Capture the cell that displays the provided text and extract its (X, Y) central coordinate. 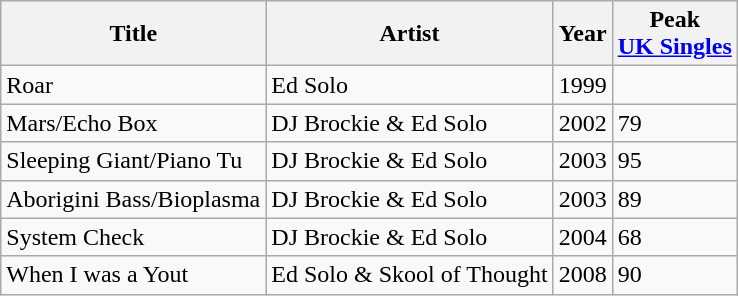
When I was a Yout (134, 275)
95 (674, 161)
Aborigini Bass/Bioplasma (134, 199)
2004 (582, 237)
Title (134, 34)
Peak UK Singles (674, 34)
2002 (582, 123)
2008 (582, 275)
Roar (134, 85)
Sleeping Giant/Piano Tu (134, 161)
Year (582, 34)
System Check (134, 237)
68 (674, 237)
1999 (582, 85)
Artist (410, 34)
89 (674, 199)
Ed Solo (410, 85)
90 (674, 275)
79 (674, 123)
Ed Solo & Skool of Thought (410, 275)
Mars/Echo Box (134, 123)
